Pinpoint the cell where the given text exists, returning its [X, Y] midpoint coordinate. 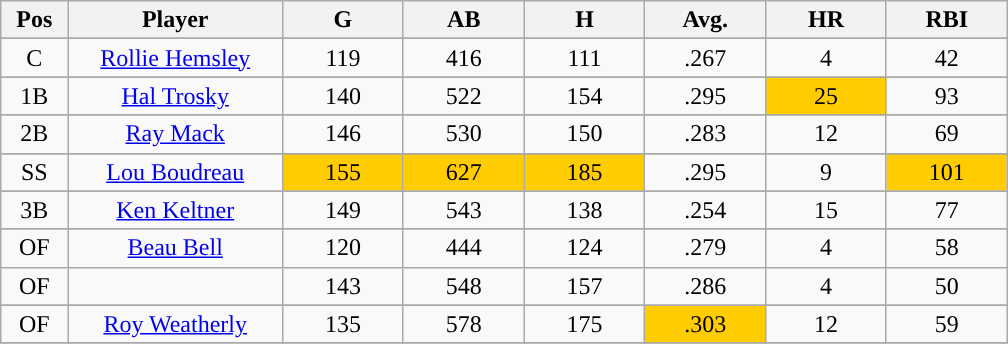
RBI [946, 20]
2B [34, 134]
Avg. [706, 20]
58 [946, 248]
175 [584, 324]
50 [946, 286]
155 [344, 172]
146 [344, 134]
157 [584, 286]
578 [464, 324]
C [34, 58]
.254 [706, 210]
Ray Mack [176, 134]
150 [584, 134]
1B [34, 96]
444 [464, 248]
69 [946, 134]
.286 [706, 286]
9 [826, 172]
93 [946, 96]
3B [34, 210]
H [584, 20]
25 [826, 96]
149 [344, 210]
119 [344, 58]
111 [584, 58]
42 [946, 58]
Hal Trosky [176, 96]
530 [464, 134]
124 [584, 248]
135 [344, 324]
Rollie Hemsley [176, 58]
140 [344, 96]
15 [826, 210]
.303 [706, 324]
548 [464, 286]
.267 [706, 58]
416 [464, 58]
143 [344, 286]
Beau Bell [176, 248]
G [344, 20]
.283 [706, 134]
59 [946, 324]
185 [584, 172]
522 [464, 96]
543 [464, 210]
120 [344, 248]
Roy Weatherly [176, 324]
Ken Keltner [176, 210]
154 [584, 96]
Pos [34, 20]
AB [464, 20]
77 [946, 210]
HR [826, 20]
101 [946, 172]
.279 [706, 248]
138 [584, 210]
Lou Boudreau [176, 172]
627 [464, 172]
SS [34, 172]
Player [176, 20]
